For the text-containing cell, return its midpoint in [X, Y] coordinate format. 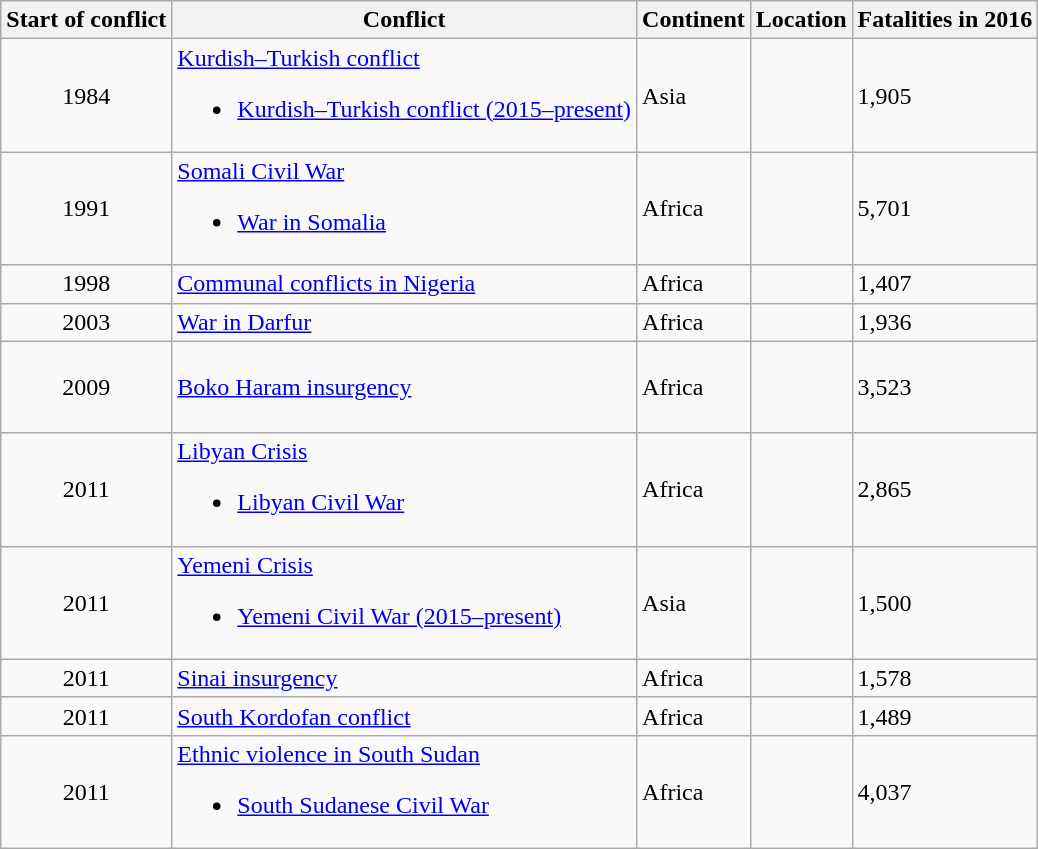
Kurdish–Turkish conflictKurdish–Turkish conflict (2015–present) [404, 96]
War in Darfur [404, 322]
Conflict [404, 20]
South Kordofan conflict [404, 716]
1,905 [945, 96]
1,500 [945, 602]
5,701 [945, 208]
1,936 [945, 322]
Boko Haram insurgency [404, 387]
4,037 [945, 792]
1,578 [945, 678]
Somali Civil WarWar in Somalia [404, 208]
Yemeni CrisisYemeni Civil War (2015–present) [404, 602]
1,407 [945, 284]
1,489 [945, 716]
2003 [86, 322]
1984 [86, 96]
Start of conflict [86, 20]
Ethnic violence in South SudanSouth Sudanese Civil War [404, 792]
Location [801, 20]
Libyan CrisisLibyan Civil War [404, 490]
Communal conflicts in Nigeria [404, 284]
3,523 [945, 387]
Sinai insurgency [404, 678]
2,865 [945, 490]
Continent [694, 20]
Fatalities in 2016 [945, 20]
2009 [86, 387]
1991 [86, 208]
1998 [86, 284]
